Identify which cell holds the provided text, then report its (X, Y) central coordinate. 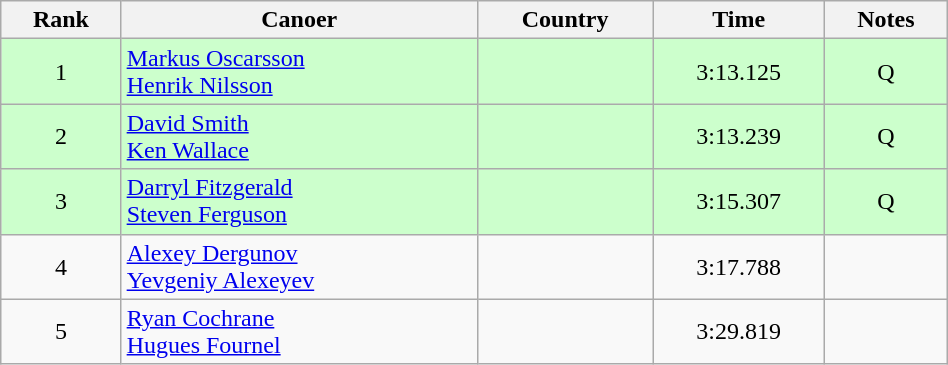
5 (61, 332)
David SmithKen Wallace (299, 136)
3:29.819 (739, 332)
4 (61, 266)
3:15.307 (739, 202)
Darryl FitzgeraldSteven Ferguson (299, 202)
Alexey DergunovYevgeniy Alexeyev (299, 266)
2 (61, 136)
Country (564, 20)
3 (61, 202)
Rank (61, 20)
Ryan CochraneHugues Fournel (299, 332)
1 (61, 72)
3:13.239 (739, 136)
Time (739, 20)
Markus OscarssonHenrik Nilsson (299, 72)
Canoer (299, 20)
3:13.125 (739, 72)
3:17.788 (739, 266)
Notes (886, 20)
